Return the (x, y) coordinate for the center point of the cell that contains the specified text.  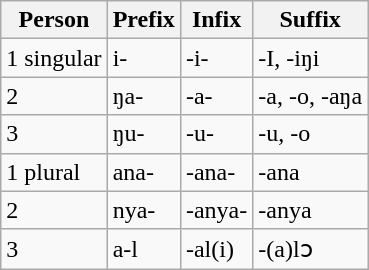
nya- (144, 210)
Person (54, 20)
ŋa- (144, 96)
a-l (144, 249)
-u, -o (310, 134)
Suffix (310, 20)
-al(i) (216, 249)
-ana- (216, 172)
1 singular (54, 58)
Infix (216, 20)
-anya- (216, 210)
i- (144, 58)
Prefix (144, 20)
-a, -o, -aŋa (310, 96)
-u- (216, 134)
-anya (310, 210)
-I, -iŋi (310, 58)
1 plural (54, 172)
-a- (216, 96)
-ana (310, 172)
ana- (144, 172)
ŋu- (144, 134)
-(a)lɔ (310, 249)
-i- (216, 58)
